Scan for the cell matching the given text and deliver its [x, y] coordinate at center. 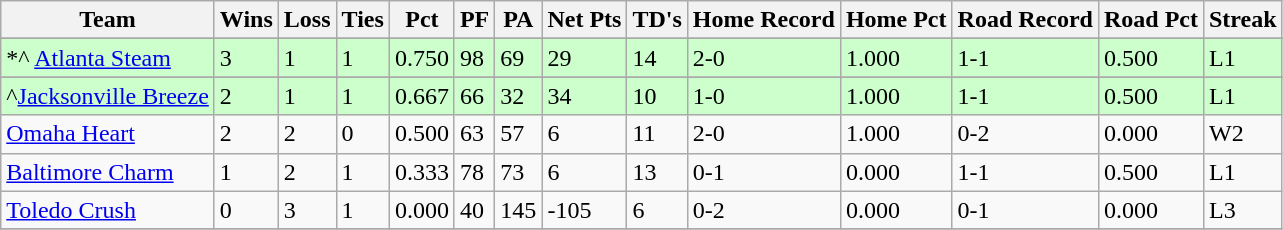
-105 [584, 210]
Road Record [1025, 20]
145 [518, 210]
34 [584, 96]
29 [584, 58]
^Jacksonville Breeze [108, 96]
Toledo Crush [108, 210]
0.667 [422, 96]
Ties [362, 20]
0.333 [422, 172]
PA [518, 20]
11 [657, 134]
0.750 [422, 58]
Team [108, 20]
Wins [246, 20]
78 [474, 172]
98 [474, 58]
W2 [1242, 134]
Pct [422, 20]
66 [474, 96]
Loss [307, 20]
Home Pct [896, 20]
PF [474, 20]
73 [518, 172]
TD's [657, 20]
1-0 [764, 96]
14 [657, 58]
10 [657, 96]
40 [474, 210]
Baltimore Charm [108, 172]
69 [518, 58]
Home Record [764, 20]
*^ Atlanta Steam [108, 58]
32 [518, 96]
63 [474, 134]
57 [518, 134]
13 [657, 172]
Streak [1242, 20]
L3 [1242, 210]
Omaha Heart [108, 134]
Net Pts [584, 20]
Road Pct [1150, 20]
